For the text-containing cell, return its midpoint in (X, Y) coordinate format. 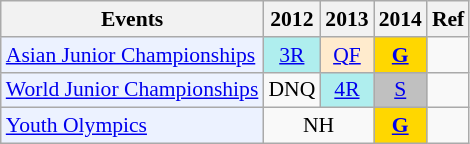
S (400, 90)
Youth Olympics (132, 126)
3R (292, 55)
2014 (400, 19)
Ref (448, 19)
4R (346, 90)
QF (346, 55)
DNQ (292, 90)
World Junior Championships (132, 90)
2013 (346, 19)
Asian Junior Championships (132, 55)
2012 (292, 19)
NH (318, 126)
Events (132, 19)
